From the cell containing the given text, extract its center point as (X, Y) coordinate. 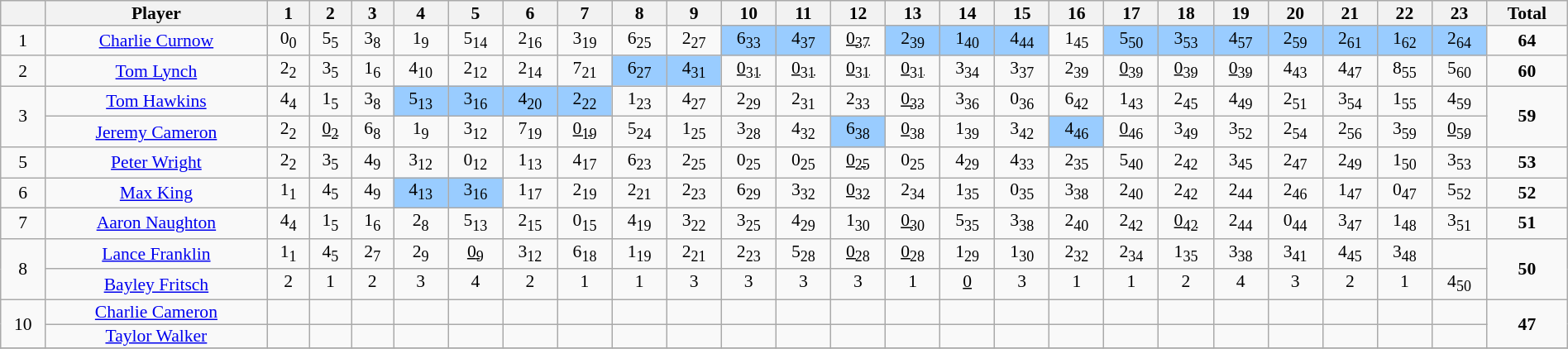
47 (1527, 324)
446 (1077, 132)
Aaron Naughton (157, 223)
214 (530, 71)
514 (476, 41)
254 (1295, 132)
27 (372, 255)
444 (1022, 41)
143 (1131, 101)
618 (585, 255)
417 (585, 162)
337 (1022, 71)
855 (1404, 71)
719 (530, 132)
038 (913, 132)
413 (421, 194)
457 (1241, 41)
23 (1459, 13)
259 (1295, 41)
349 (1186, 132)
420 (530, 101)
02 (331, 132)
251 (1295, 101)
256 (1350, 132)
139 (968, 132)
Bayley Fritsch (157, 284)
21 (1350, 13)
334 (968, 71)
00 (288, 41)
035 (1022, 194)
042 (1186, 223)
015 (585, 223)
225 (694, 162)
431 (694, 71)
64 (1527, 41)
125 (694, 132)
Jeremy Cameron (157, 132)
721 (585, 71)
216 (530, 41)
319 (585, 41)
351 (1459, 223)
9 (694, 13)
246 (1295, 194)
145 (1077, 41)
560 (1459, 71)
215 (530, 223)
Charlie Curnow (157, 41)
55 (331, 41)
233 (858, 101)
229 (748, 101)
341 (1295, 255)
443 (1295, 71)
14 (968, 13)
0 (968, 284)
552 (1459, 194)
354 (1350, 101)
Tom Lynch (157, 71)
17 (1131, 13)
Lance Franklin (157, 255)
60 (1527, 71)
347 (1350, 223)
18 (1186, 13)
147 (1350, 194)
119 (639, 255)
325 (748, 223)
150 (1404, 162)
629 (748, 194)
140 (968, 41)
20 (1295, 13)
322 (694, 223)
623 (639, 162)
535 (968, 223)
328 (748, 132)
032 (858, 194)
261 (1350, 41)
Taylor Walker (157, 337)
235 (1077, 162)
359 (1404, 132)
036 (1022, 101)
352 (1241, 132)
245 (1186, 101)
030 (913, 223)
247 (1295, 162)
633 (748, 41)
219 (585, 194)
117 (530, 194)
459 (1459, 101)
51 (1527, 223)
012 (476, 162)
232 (1077, 255)
113 (530, 162)
059 (1459, 132)
450 (1459, 284)
Peter Wright (157, 162)
432 (803, 132)
336 (968, 101)
50 (1527, 270)
28 (421, 223)
342 (1022, 132)
047 (1404, 194)
550 (1131, 41)
410 (421, 71)
129 (968, 255)
68 (372, 132)
332 (803, 194)
433 (1022, 162)
528 (803, 255)
29 (421, 255)
638 (858, 132)
09 (476, 255)
13 (913, 13)
227 (694, 41)
642 (1077, 101)
148 (1404, 223)
52 (1527, 194)
249 (1350, 162)
046 (1131, 132)
123 (639, 101)
Tom Hawkins (157, 101)
212 (476, 71)
037 (858, 41)
437 (803, 41)
540 (1131, 162)
231 (803, 101)
044 (1295, 223)
019 (585, 132)
155 (1404, 101)
53 (1527, 162)
524 (639, 132)
033 (913, 101)
345 (1241, 162)
449 (1241, 101)
264 (1459, 41)
Player (157, 13)
Max King (157, 194)
447 (1350, 71)
222 (585, 101)
427 (694, 101)
625 (639, 41)
Charlie Cameron (157, 312)
627 (639, 71)
348 (1404, 255)
Total (1527, 13)
419 (639, 223)
12 (858, 13)
59 (1527, 117)
445 (1350, 255)
162 (1404, 41)
